Detect which cell encompasses the target text, then output its (x, y) center coordinate. 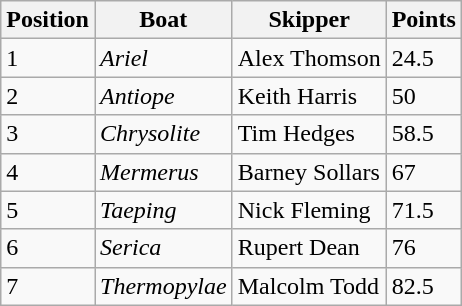
Boat (163, 20)
Serica (163, 248)
Thermopylae (163, 286)
6 (48, 248)
67 (424, 172)
3 (48, 134)
Taeping (163, 210)
Position (48, 20)
58.5 (424, 134)
24.5 (424, 58)
Mermerus (163, 172)
71.5 (424, 210)
Tim Hedges (309, 134)
2 (48, 96)
7 (48, 286)
Skipper (309, 20)
1 (48, 58)
5 (48, 210)
Ariel (163, 58)
Barney Sollars (309, 172)
Malcolm Todd (309, 286)
Points (424, 20)
Nick Fleming (309, 210)
Alex Thomson (309, 58)
Keith Harris (309, 96)
Chrysolite (163, 134)
82.5 (424, 286)
Antiope (163, 96)
76 (424, 248)
Rupert Dean (309, 248)
4 (48, 172)
50 (424, 96)
